Provide the [x, y] coordinate of the cell's center where the given text is located.  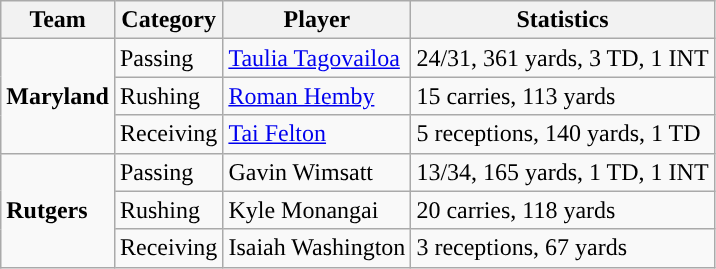
15 carries, 113 yards [562, 96]
24/31, 361 yards, 3 TD, 1 INT [562, 58]
13/34, 165 yards, 1 TD, 1 INT [562, 172]
Taulia Tagovailoa [317, 58]
3 receptions, 67 yards [562, 248]
Gavin Wimsatt [317, 172]
5 receptions, 140 yards, 1 TD [562, 134]
Player [317, 20]
Category [168, 20]
Rutgers [58, 210]
Maryland [58, 96]
Tai Felton [317, 134]
Isaiah Washington [317, 248]
Kyle Monangai [317, 210]
Roman Hemby [317, 96]
20 carries, 118 yards [562, 210]
Statistics [562, 20]
Team [58, 20]
